Locate the cell with the specified text and output its [X, Y] center coordinate. 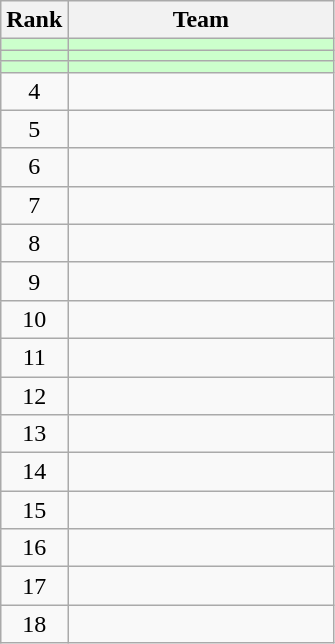
4 [34, 91]
16 [34, 548]
9 [34, 281]
8 [34, 243]
Rank [34, 20]
18 [34, 624]
15 [34, 510]
Team [201, 20]
5 [34, 129]
13 [34, 434]
7 [34, 205]
11 [34, 357]
14 [34, 472]
10 [34, 319]
12 [34, 395]
17 [34, 586]
6 [34, 167]
